Return (X, Y) of the center of cell containing provided text 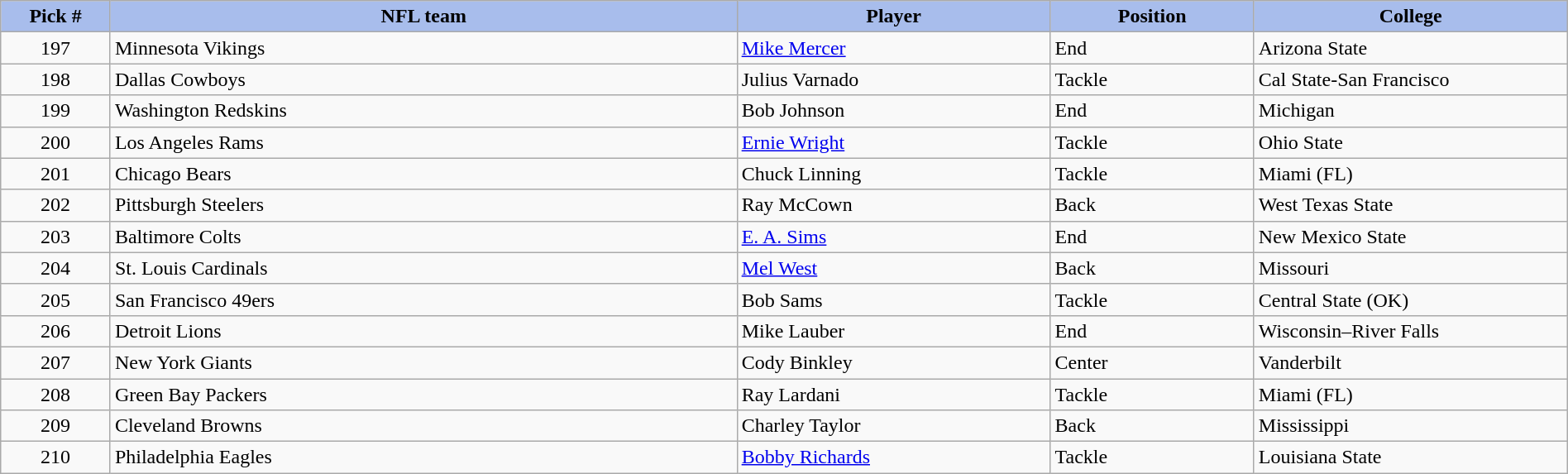
199 (56, 111)
198 (56, 79)
West Texas State (1411, 205)
201 (56, 174)
Green Bay Packers (423, 395)
Chicago Bears (423, 174)
197 (56, 48)
Pittsburgh Steelers (423, 205)
207 (56, 362)
205 (56, 299)
Cal State-San Francisco (1411, 79)
E. A. Sims (893, 237)
Los Angeles Rams (423, 142)
Charley Taylor (893, 426)
Center (1152, 362)
Baltimore Colts (423, 237)
San Francisco 49ers (423, 299)
NFL team (423, 17)
210 (56, 457)
Vanderbilt (1411, 362)
Mike Lauber (893, 331)
Mike Mercer (893, 48)
Cleveland Browns (423, 426)
Julius Varnado (893, 79)
Ohio State (1411, 142)
Mel West (893, 268)
Wisconsin–River Falls (1411, 331)
Philadelphia Eagles (423, 457)
New Mexico State (1411, 237)
208 (56, 395)
209 (56, 426)
New York Giants (423, 362)
Player (893, 17)
Detroit Lions (423, 331)
Dallas Cowboys (423, 79)
Ernie Wright (893, 142)
College (1411, 17)
St. Louis Cardinals (423, 268)
Bob Sams (893, 299)
Minnesota Vikings (423, 48)
Cody Binkley (893, 362)
Ray McCown (893, 205)
200 (56, 142)
Chuck Linning (893, 174)
Central State (OK) (1411, 299)
Michigan (1411, 111)
206 (56, 331)
Washington Redskins (423, 111)
Arizona State (1411, 48)
Bobby Richards (893, 457)
Louisiana State (1411, 457)
Ray Lardani (893, 395)
Bob Johnson (893, 111)
203 (56, 237)
Position (1152, 17)
Mississippi (1411, 426)
202 (56, 205)
Missouri (1411, 268)
Pick # (56, 17)
204 (56, 268)
